For the text-containing cell, return its midpoint in [x, y] coordinate format. 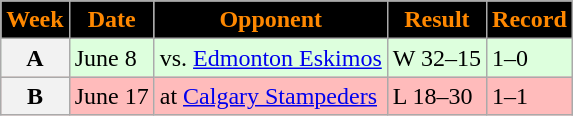
W 32–15 [436, 58]
Result [436, 20]
A [35, 58]
vs. Edmonton Eskimos [270, 58]
Record [530, 20]
1–0 [530, 58]
L 18–30 [436, 96]
1–1 [530, 96]
at Calgary Stampeders [270, 96]
June 8 [112, 58]
Date [112, 20]
B [35, 96]
June 17 [112, 96]
Opponent [270, 20]
Week [35, 20]
